Scan for the cell matching the given text and deliver its [X, Y] coordinate at center. 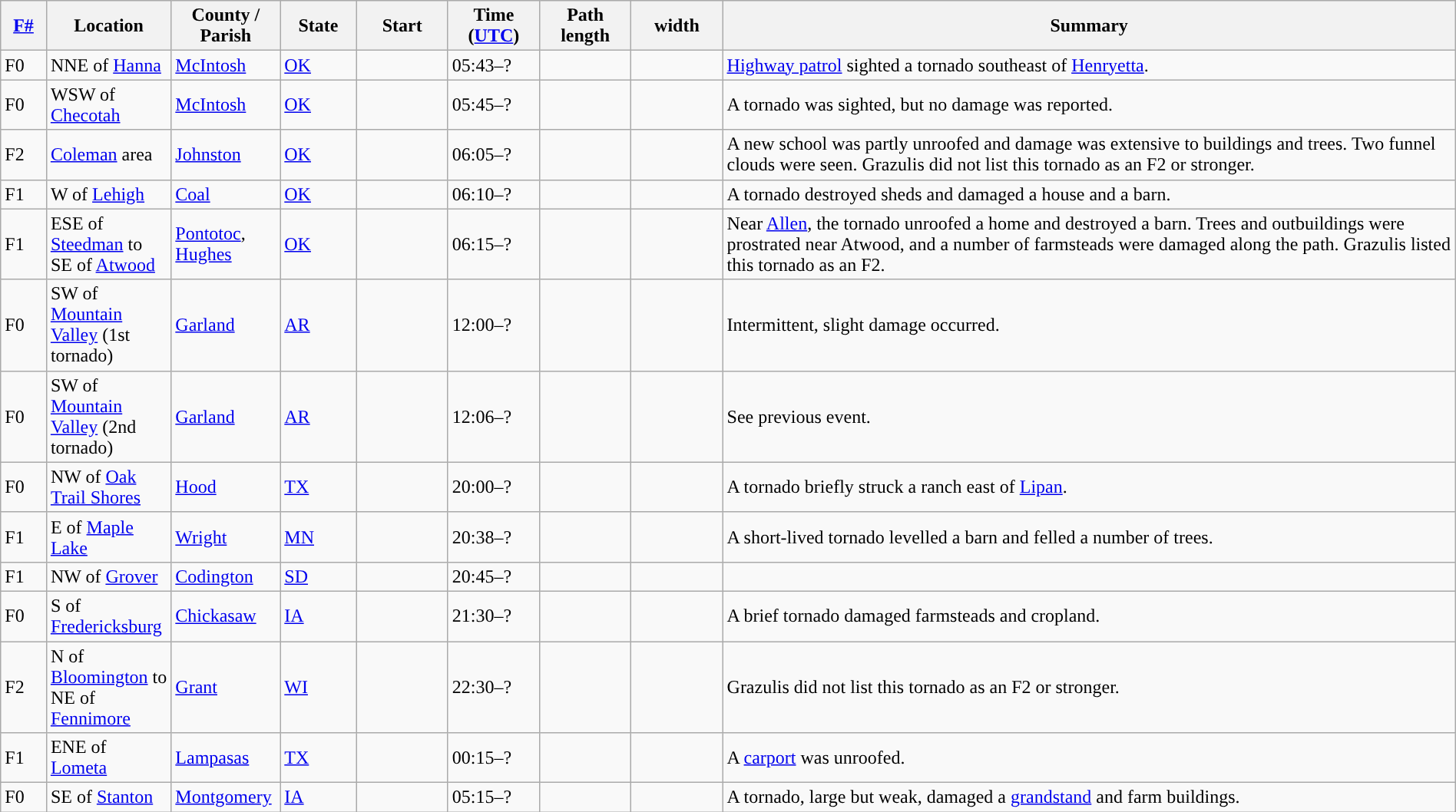
Coleman area [108, 155]
22:30–? [493, 688]
F# [24, 26]
SW of Mountain Valley (2nd tornado) [108, 416]
A short-lived tornado levelled a barn and felled a number of trees. [1089, 537]
06:10–? [493, 194]
06:05–? [493, 155]
NW of Grover [108, 576]
W of Lehigh [108, 194]
WSW of Checotah [108, 104]
A tornado briefly struck a ranch east of Lipan. [1089, 487]
Intermittent, slight damage occurred. [1089, 325]
State [318, 26]
05:43–? [493, 65]
Codington [226, 576]
E of Maple Lake [108, 537]
Coal [226, 194]
Grazulis did not list this tornado as an F2 or stronger. [1089, 688]
20:00–? [493, 487]
SW of Mountain Valley (1st tornado) [108, 325]
Start [402, 26]
06:15–? [493, 244]
A carport was unroofed. [1089, 758]
Montgomery [226, 797]
N of Bloomington to NE of Fennimore [108, 688]
A brief tornado damaged farmsteads and cropland. [1089, 616]
SE of Stanton [108, 797]
Chickasaw [226, 616]
Highway patrol sighted a tornado southeast of Henryetta. [1089, 65]
SD [318, 576]
05:45–? [493, 104]
Johnston [226, 155]
A tornado was sighted, but no damage was reported. [1089, 104]
20:38–? [493, 537]
NW of Oak Trail Shores [108, 487]
width [677, 26]
21:30–? [493, 616]
Summary [1089, 26]
MN [318, 537]
20:45–? [493, 576]
Wright [226, 537]
ESE of Steedman to SE of Atwood [108, 244]
Pontotoc, Hughes [226, 244]
Location [108, 26]
WI [318, 688]
See previous event. [1089, 416]
NNE of Hanna [108, 65]
Hood [226, 487]
ENE of Lometa [108, 758]
05:15–? [493, 797]
Grant [226, 688]
12:06–? [493, 416]
Time (UTC) [493, 26]
County / Parish [226, 26]
12:00–? [493, 325]
Path length [585, 26]
A tornado, large but weak, damaged a grandstand and farm buildings. [1089, 797]
A tornado destroyed sheds and damaged a house and a barn. [1089, 194]
Lampasas [226, 758]
00:15–? [493, 758]
S of Fredericksburg [108, 616]
